Find where the given text appears and provide that cell's center as [X, Y] coordinate. 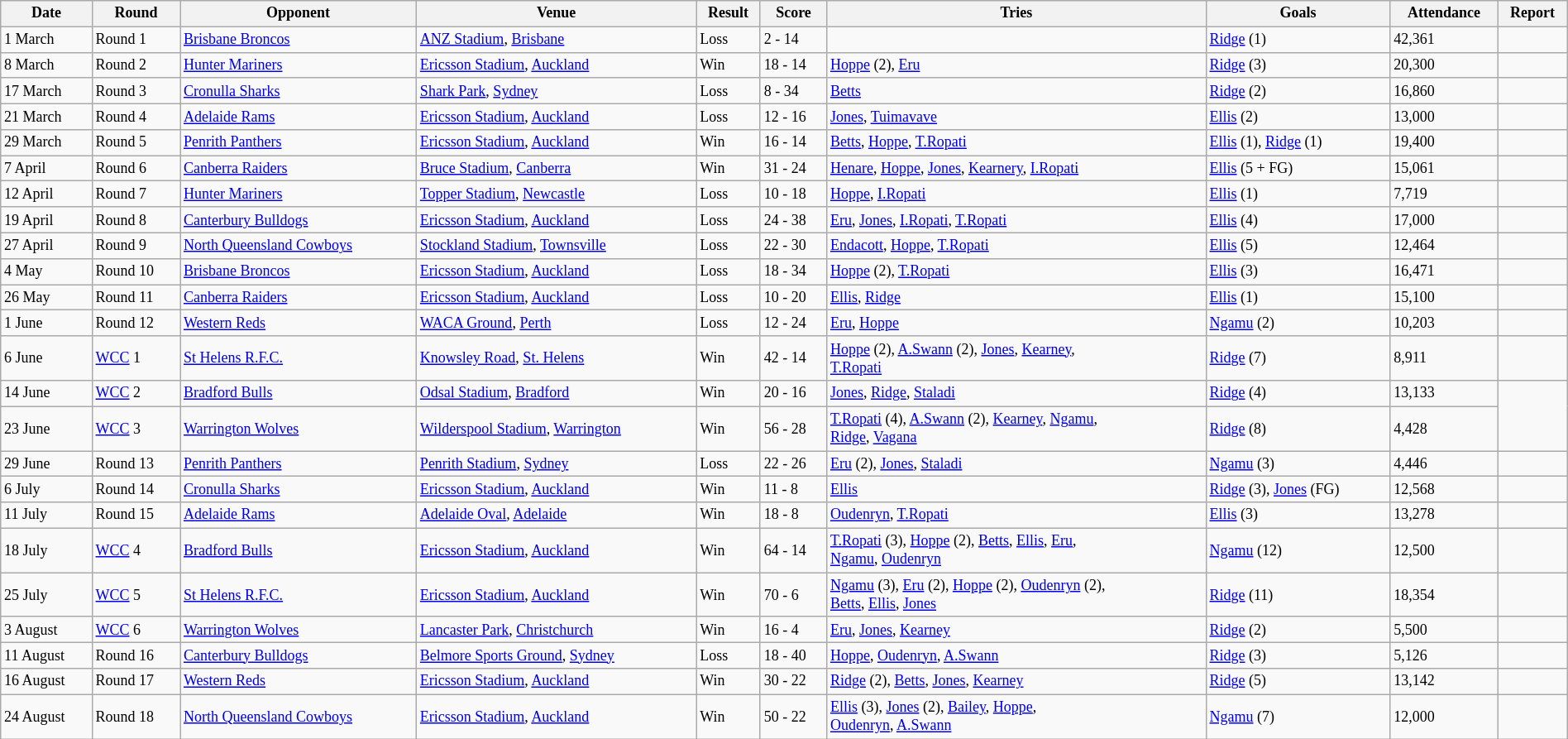
18,354 [1444, 595]
12,500 [1444, 550]
Eru, Jones, I.Ropati, T.Ropati [1017, 220]
Round 15 [136, 515]
Ngamu (12) [1298, 550]
14 June [46, 394]
Ellis (3), Jones (2), Bailey, Hoppe, Oudenryn, A.Swann [1017, 717]
5,500 [1444, 629]
Goals [1298, 13]
Round 12 [136, 323]
Ngamu (2) [1298, 323]
12 - 24 [793, 323]
17,000 [1444, 220]
13,000 [1444, 116]
12,000 [1444, 717]
25 July [46, 595]
16,471 [1444, 271]
13,278 [1444, 515]
Round 10 [136, 271]
5,126 [1444, 655]
Ngamu (7) [1298, 717]
Score [793, 13]
29 March [46, 142]
8 - 34 [793, 91]
10 - 18 [793, 194]
12,568 [1444, 490]
Adelaide Oval, Adelaide [557, 515]
Round 9 [136, 245]
29 June [46, 463]
WCC 1 [136, 358]
17 March [46, 91]
50 - 22 [793, 717]
Venue [557, 13]
WCC 2 [136, 394]
Round 16 [136, 655]
Topper Stadium, Newcastle [557, 194]
18 - 8 [793, 515]
1 June [46, 323]
Round 5 [136, 142]
10,203 [1444, 323]
Round 7 [136, 194]
24 - 38 [793, 220]
WCC 4 [136, 550]
Hoppe, Oudenryn, A.Swann [1017, 655]
22 - 26 [793, 463]
Ellis (5 + FG) [1298, 169]
T.Ropati (3), Hoppe (2), Betts, Ellis, Eru, Ngamu, Oudenryn [1017, 550]
Betts, Hoppe, T.Ropati [1017, 142]
Round 11 [136, 298]
Attendance [1444, 13]
4,446 [1444, 463]
16,860 [1444, 91]
15,100 [1444, 298]
Odsal Stadium, Bradford [557, 394]
13,142 [1444, 682]
Ellis [1017, 490]
Ridge (7) [1298, 358]
10 - 20 [793, 298]
21 March [46, 116]
Round 6 [136, 169]
Hoppe (2), A.Swann (2), Jones, Kearney, T.Ropati [1017, 358]
64 - 14 [793, 550]
56 - 28 [793, 429]
Report [1532, 13]
WCC 3 [136, 429]
8,911 [1444, 358]
Round 18 [136, 717]
Ridge (11) [1298, 595]
Betts [1017, 91]
Eru, Jones, Kearney [1017, 629]
Round 8 [136, 220]
18 - 34 [793, 271]
Round 4 [136, 116]
Eru (2), Jones, Staladi [1017, 463]
WACA Ground, Perth [557, 323]
Round 3 [136, 91]
Ngamu (3) [1298, 463]
T.Ropati (4), A.Swann (2), Kearney, Ngamu, Ridge, Vagana [1017, 429]
WCC 5 [136, 595]
16 - 14 [793, 142]
6 July [46, 490]
42,361 [1444, 40]
18 - 14 [793, 65]
Round 2 [136, 65]
13,133 [1444, 394]
70 - 6 [793, 595]
16 August [46, 682]
Ridge (5) [1298, 682]
27 April [46, 245]
Ellis, Ridge [1017, 298]
18 July [46, 550]
1 March [46, 40]
Lancaster Park, Christchurch [557, 629]
19 April [46, 220]
Eru, Hoppe [1017, 323]
23 June [46, 429]
4 May [46, 271]
Shark Park, Sydney [557, 91]
Round 13 [136, 463]
11 July [46, 515]
Henare, Hoppe, Jones, Kearnery, I.Ropati [1017, 169]
3 August [46, 629]
2 - 14 [793, 40]
11 - 8 [793, 490]
Ellis (1), Ridge (1) [1298, 142]
Ellis (2) [1298, 116]
Stockland Stadium, Townsville [557, 245]
18 - 40 [793, 655]
19,400 [1444, 142]
Ngamu (3), Eru (2), Hoppe (2), Oudenryn (2), Betts, Ellis, Jones [1017, 595]
ANZ Stadium, Brisbane [557, 40]
Ridge (3), Jones (FG) [1298, 490]
Jones, Tuimavave [1017, 116]
Ridge (8) [1298, 429]
16 - 4 [793, 629]
Jones, Ridge, Staladi [1017, 394]
4,428 [1444, 429]
Ellis (4) [1298, 220]
Wilderspool Stadium, Warrington [557, 429]
Endacott, Hoppe, T.Ropati [1017, 245]
Round 1 [136, 40]
Tries [1017, 13]
Round 17 [136, 682]
12,464 [1444, 245]
12 - 16 [793, 116]
Round 14 [136, 490]
Ridge (4) [1298, 394]
Ridge (1) [1298, 40]
Date [46, 13]
12 April [46, 194]
Opponent [299, 13]
Penrith Stadium, Sydney [557, 463]
Belmore Sports Ground, Sydney [557, 655]
Oudenryn, T.Ropati [1017, 515]
31 - 24 [793, 169]
Hoppe (2), T.Ropati [1017, 271]
11 August [46, 655]
20 - 16 [793, 394]
WCC 6 [136, 629]
24 August [46, 717]
42 - 14 [793, 358]
7 April [46, 169]
6 June [46, 358]
22 - 30 [793, 245]
26 May [46, 298]
Hoppe, I.Ropati [1017, 194]
Bruce Stadium, Canberra [557, 169]
30 - 22 [793, 682]
Ellis (5) [1298, 245]
Knowsley Road, St. Helens [557, 358]
15,061 [1444, 169]
Round [136, 13]
Hoppe (2), Eru [1017, 65]
Ridge (2), Betts, Jones, Kearney [1017, 682]
Result [729, 13]
7,719 [1444, 194]
20,300 [1444, 65]
8 March [46, 65]
